Scan for the cell matching the given text and deliver its (x, y) coordinate at center. 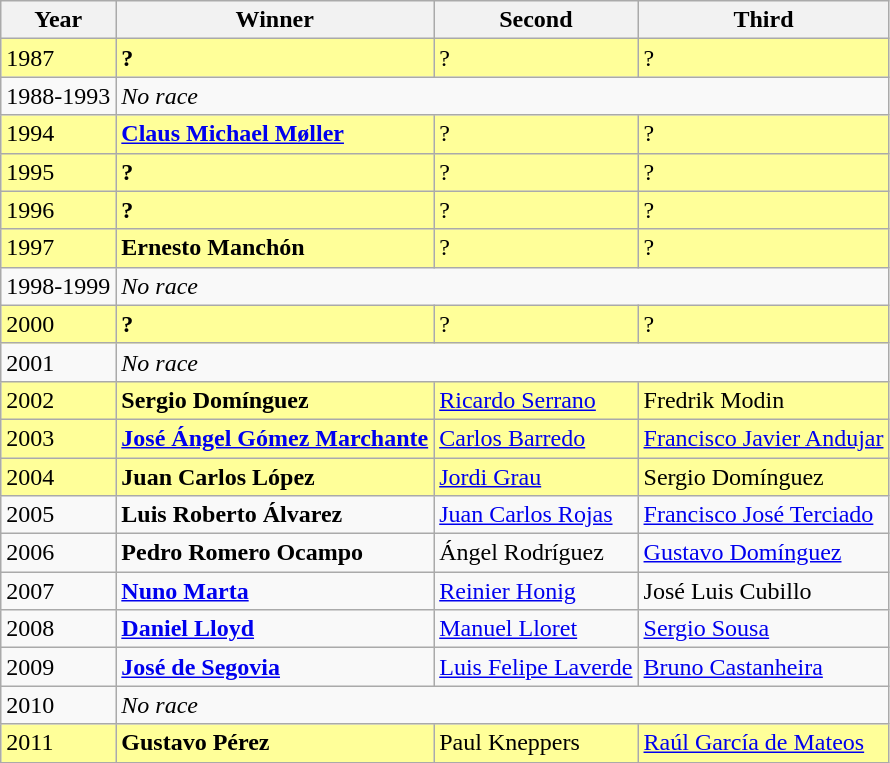
2001 (58, 362)
1987 (58, 58)
Fredrik Modin (764, 400)
Francisco Javier Andujar (764, 438)
Juan Carlos López (275, 477)
Ángel Rodríguez (536, 553)
2005 (58, 515)
Year (58, 20)
Juan Carlos Rojas (536, 515)
1988-1993 (58, 96)
Sergio Sousa (764, 629)
Pedro Romero Ocampo (275, 553)
2009 (58, 667)
2002 (58, 400)
Second (536, 20)
Nuno Marta (275, 591)
José Luis Cubillo (764, 591)
Claus Michael Møller (275, 134)
Daniel Lloyd (275, 629)
1996 (58, 210)
Bruno Castanheira (764, 667)
Jordi Grau (536, 477)
Francisco José Terciado (764, 515)
Gustavo Pérez (275, 743)
2006 (58, 553)
2010 (58, 705)
Reinier Honig (536, 591)
José Ángel Gómez Marchante (275, 438)
Manuel Lloret (536, 629)
2011 (58, 743)
1995 (58, 172)
Ricardo Serrano (536, 400)
Gustavo Domínguez (764, 553)
2008 (58, 629)
Paul Kneppers (536, 743)
Third (764, 20)
Ernesto Manchón (275, 248)
1997 (58, 248)
Raúl García de Mateos (764, 743)
2004 (58, 477)
2000 (58, 324)
1998-1999 (58, 286)
1994 (58, 134)
Luis Roberto Álvarez (275, 515)
2007 (58, 591)
Carlos Barredo (536, 438)
José de Segovia (275, 667)
Luis Felipe Laverde (536, 667)
2003 (58, 438)
Winner (275, 20)
